Return (x, y) of the center of cell containing provided text 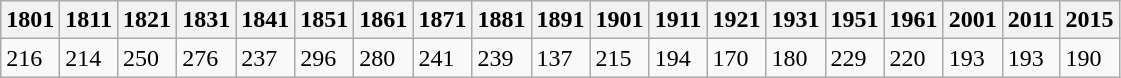
1901 (620, 20)
137 (560, 58)
296 (324, 58)
237 (266, 58)
1831 (206, 20)
1861 (384, 20)
241 (442, 58)
1851 (324, 20)
229 (854, 58)
1871 (442, 20)
1841 (266, 20)
214 (89, 58)
1811 (89, 20)
2001 (972, 20)
239 (502, 58)
2011 (1031, 20)
215 (620, 58)
1891 (560, 20)
1821 (148, 20)
1881 (502, 20)
220 (914, 58)
1921 (736, 20)
280 (384, 58)
276 (206, 58)
180 (796, 58)
2015 (1090, 20)
1951 (854, 20)
1931 (796, 20)
190 (1090, 58)
194 (678, 58)
170 (736, 58)
1801 (30, 20)
216 (30, 58)
1961 (914, 20)
1911 (678, 20)
250 (148, 58)
